Capture the cell that displays the provided text and extract its (X, Y) central coordinate. 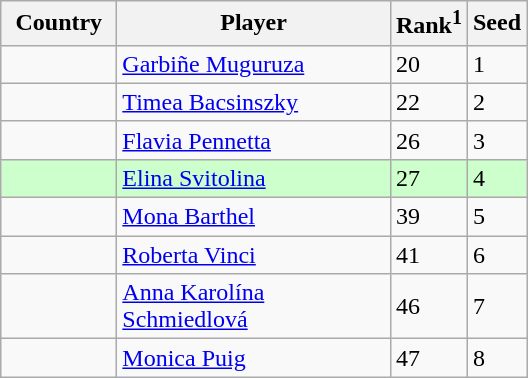
Timea Bacsinszky (254, 102)
2 (496, 102)
Garbiñe Muguruza (254, 64)
20 (428, 64)
Anna Karolína Schmiedlová (254, 306)
39 (428, 217)
Roberta Vinci (254, 255)
Monica Puig (254, 358)
27 (428, 178)
Rank1 (428, 24)
4 (496, 178)
7 (496, 306)
22 (428, 102)
Mona Barthel (254, 217)
Elina Svitolina (254, 178)
Flavia Pennetta (254, 140)
Player (254, 24)
26 (428, 140)
47 (428, 358)
5 (496, 217)
41 (428, 255)
Country (59, 24)
Seed (496, 24)
8 (496, 358)
3 (496, 140)
46 (428, 306)
6 (496, 255)
1 (496, 64)
